Extract the (x, y) coordinate from the center of the cell holding the provided text.  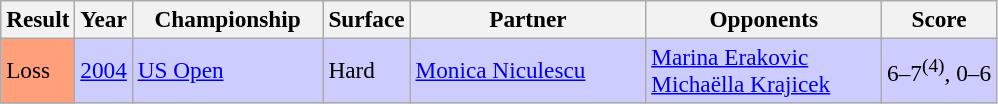
Marina Erakovic Michaëlla Krajicek (764, 70)
Partner (528, 19)
6–7(4), 0–6 (940, 70)
Result (38, 19)
Championship (228, 19)
Monica Niculescu (528, 70)
Year (104, 19)
Surface (366, 19)
Hard (366, 70)
Opponents (764, 19)
2004 (104, 70)
Score (940, 19)
US Open (228, 70)
Loss (38, 70)
